For the text-containing cell, return its midpoint in (X, Y) coordinate format. 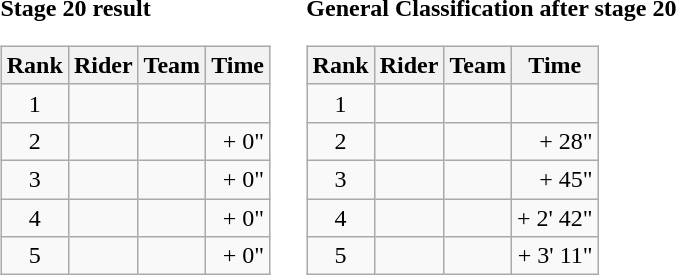
+ 45" (554, 179)
+ 28" (554, 141)
+ 3' 11" (554, 256)
+ 2' 42" (554, 217)
